Detect which cell encompasses the target text, then output its [x, y] center coordinate. 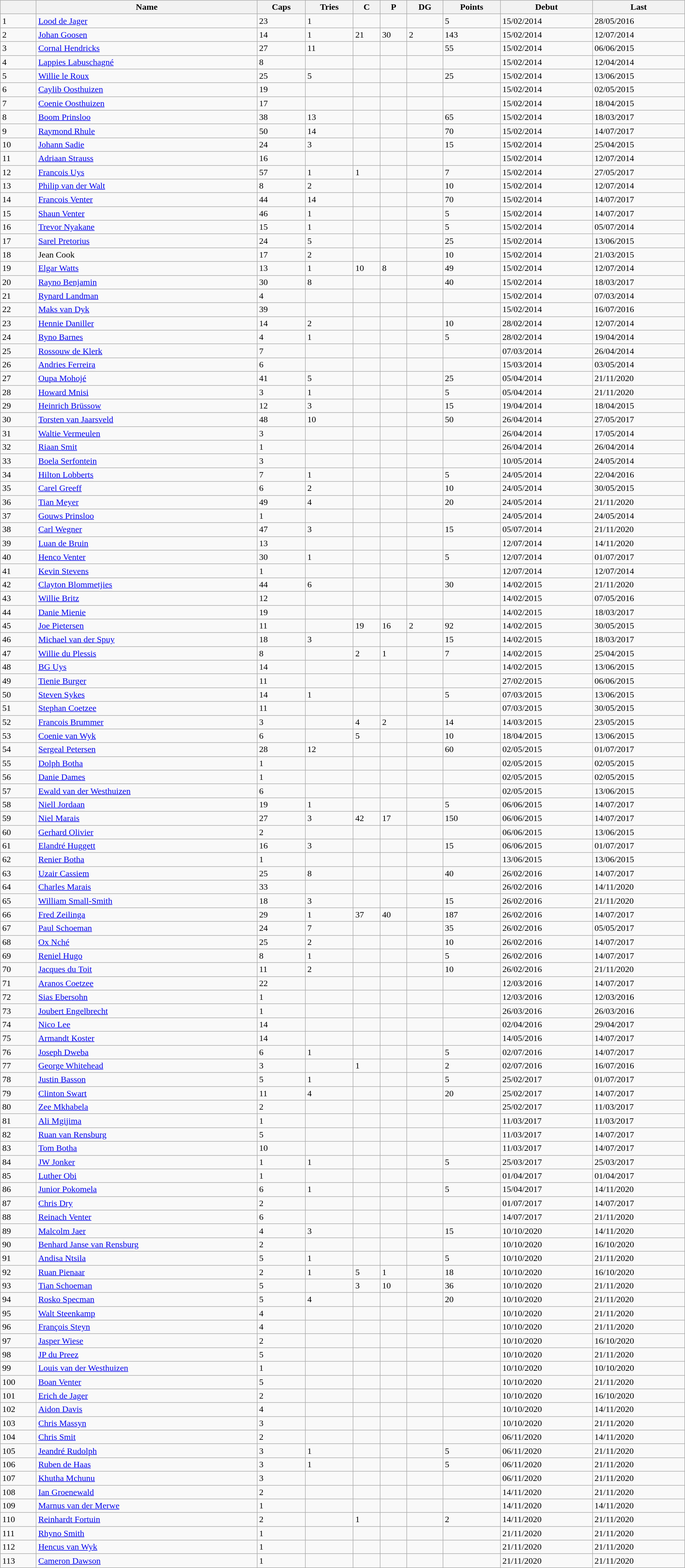
Lappies Labuschagné [147, 62]
66 [18, 915]
Last [639, 7]
76 [18, 1052]
113 [18, 1561]
43 [18, 598]
103 [18, 1423]
10/05/2014 [546, 461]
61 [18, 846]
Tienie Burger [147, 681]
Dolph Botha [147, 763]
Sias Ebersohn [147, 997]
Andisa Ntsila [147, 1258]
77 [18, 1066]
107 [18, 1478]
97 [18, 1341]
52 [18, 722]
Gerhard Olivier [147, 832]
Clayton Blommetjies [147, 584]
34 [18, 475]
Rayno Benjamin [147, 282]
32 [18, 447]
15/04/2017 [546, 1189]
Aranos Coetzee [147, 983]
Willie du Plessis [147, 653]
Boom Prinsloo [147, 117]
59 [18, 818]
Elandré Huggett [147, 846]
21/03/2015 [639, 255]
Tian Schoeman [147, 1286]
Khutha Mchunu [147, 1478]
Armandt Koster [147, 1038]
91 [18, 1258]
Jacques du Toit [147, 969]
Benhard Janse van Rensburg [147, 1244]
99 [18, 1368]
Sergeal Petersen [147, 750]
Joubert Engelbrecht [147, 1011]
58 [18, 804]
Hennie Daniller [147, 323]
72 [18, 997]
23/05/2015 [639, 722]
22/04/2016 [639, 475]
Renier Botha [147, 860]
15/03/2014 [546, 364]
54 [18, 750]
98 [18, 1355]
83 [18, 1148]
Carel Greeff [147, 488]
Willie le Roux [147, 76]
106 [18, 1464]
111 [18, 1533]
Francois Uys [147, 172]
56 [18, 777]
Chris Massyn [147, 1423]
Ruben de Haas [147, 1464]
62 [18, 860]
86 [18, 1189]
Howard Mnisi [147, 392]
93 [18, 1286]
73 [18, 1011]
Johann Sadie [147, 144]
Clinton Swart [147, 1093]
Danie Dames [147, 777]
101 [18, 1396]
Coenie Oosthuizen [147, 103]
75 [18, 1038]
07/05/2016 [639, 598]
Henco Venter [147, 557]
12/04/2014 [639, 62]
C [367, 7]
Steven Sykes [147, 695]
53 [18, 736]
45 [18, 626]
Heinrich Brüssow [147, 406]
Danie Mienie [147, 612]
Cameron Dawson [147, 1561]
Aidon Davis [147, 1409]
Rosko Specman [147, 1300]
112 [18, 1547]
Points [472, 7]
26 [18, 364]
Lood de Jager [147, 21]
Andries Ferreira [147, 364]
Hencus van Wyk [147, 1547]
Luan de Bruin [147, 543]
67 [18, 928]
Fred Zeilinga [147, 915]
Willie Britz [147, 598]
Kevin Stevens [147, 571]
80 [18, 1107]
Rossouw de Klerk [147, 351]
Walt Steenkamp [147, 1313]
Joe Pietersen [147, 626]
17/05/2014 [639, 433]
Chris Smit [147, 1437]
Debut [546, 7]
George Whitehead [147, 1066]
Ruan van Rensburg [147, 1135]
Boan Venter [147, 1382]
90 [18, 1244]
Name [147, 7]
110 [18, 1520]
Tries [329, 7]
Adriaan Strauss [147, 158]
Sarel Pretorius [147, 241]
Tian Meyer [147, 502]
Chris Dry [147, 1203]
Jasper Wiese [147, 1341]
105 [18, 1451]
89 [18, 1231]
Charles Marais [147, 887]
02/04/2016 [546, 1024]
Louis van der Westhuizen [147, 1368]
Shaun Venter [147, 213]
94 [18, 1300]
84 [18, 1162]
Caps [281, 7]
P [393, 7]
Philip van der Walt [147, 186]
87 [18, 1203]
Ewald van der Westhuizen [147, 791]
Marnus van der Merwe [147, 1506]
Hilton Lobberts [147, 475]
Johan Goosen [147, 35]
Reinach Venter [147, 1217]
Ruan Pienaar [147, 1272]
Boela Serfontein [147, 461]
100 [18, 1382]
Erich de Jager [147, 1396]
05/05/2017 [639, 928]
Luther Obi [147, 1176]
Coenie van Wyk [147, 736]
BG Uys [147, 667]
Waltie Vermeulen [147, 433]
Oupa Mohojé [147, 378]
82 [18, 1135]
Joseph Dweba [147, 1052]
96 [18, 1327]
Stephan Coetzee [147, 708]
Tom Botha [147, 1148]
14/03/2015 [546, 722]
81 [18, 1121]
Nico Lee [147, 1024]
JP du Preez [147, 1355]
Junior Pokomela [147, 1189]
104 [18, 1437]
74 [18, 1024]
Caylib Oosthuizen [147, 90]
JW Jonker [147, 1162]
Rhyno Smith [147, 1533]
Trevor Nyakane [147, 227]
69 [18, 956]
Raymond Rhule [147, 131]
Jean Cook [147, 255]
68 [18, 942]
William Small-Smith [147, 901]
85 [18, 1176]
Ian Groenewald [147, 1492]
Michael van der Spuy [147, 640]
27/02/2015 [546, 681]
150 [472, 818]
Reniel Hugo [147, 956]
Maks van Dyk [147, 310]
Ali Mgijima [147, 1121]
François Steyn [147, 1327]
31 [18, 433]
71 [18, 983]
29/04/2017 [639, 1024]
Niel Marais [147, 818]
Ryno Barnes [147, 337]
95 [18, 1313]
Paul Schoeman [147, 928]
Francois Venter [147, 200]
Uzair Cassiem [147, 873]
DG [425, 7]
Gouws Prinsloo [147, 516]
Zee Mkhabela [147, 1107]
28/05/2016 [639, 21]
Francois Brummer [147, 722]
Ox Nché [147, 942]
9 [18, 131]
78 [18, 1080]
Riaan Smit [147, 447]
109 [18, 1506]
14/05/2016 [546, 1038]
Niell Jordaan [147, 804]
88 [18, 1217]
102 [18, 1409]
Reinhardt Fortuin [147, 1520]
Malcolm Jaer [147, 1231]
63 [18, 873]
Torsten van Jaarsveld [147, 420]
64 [18, 887]
143 [472, 35]
187 [472, 915]
79 [18, 1093]
Justin Basson [147, 1080]
Elgar Watts [147, 268]
Carl Wegner [147, 530]
Rynard Landman [147, 296]
03/05/2014 [639, 364]
Jeandré Rudolph [147, 1451]
51 [18, 708]
108 [18, 1492]
Cornal Hendricks [147, 48]
